Scan for the cell matching the given text and deliver its [X, Y] coordinate at center. 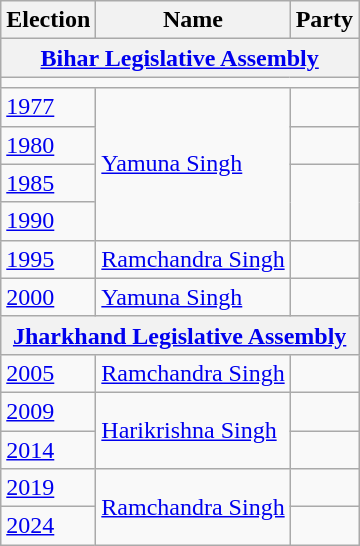
Party [324, 20]
2014 [48, 449]
Name [193, 20]
Election [48, 20]
2000 [48, 297]
2019 [48, 488]
Harikrishna Singh [193, 430]
2005 [48, 373]
Jharkhand Legislative Assembly [180, 335]
1980 [48, 145]
2024 [48, 526]
1977 [48, 107]
1990 [48, 221]
Bihar Legislative Assembly [180, 58]
1985 [48, 183]
1995 [48, 259]
2009 [48, 411]
